Extract the (x, y) coordinate from the center of the cell holding the provided text.  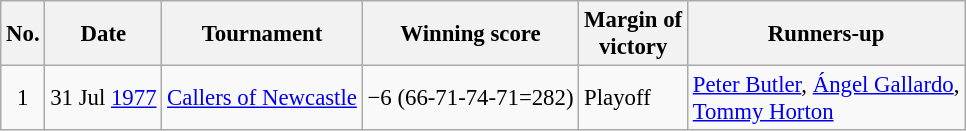
No. (23, 34)
Peter Butler, Ángel Gallardo, Tommy Horton (826, 98)
Date (104, 34)
Tournament (262, 34)
Playoff (634, 98)
31 Jul 1977 (104, 98)
Callers of Newcastle (262, 98)
Runners-up (826, 34)
−6 (66-71-74-71=282) (470, 98)
Winning score (470, 34)
1 (23, 98)
Margin ofvictory (634, 34)
